Capture the cell that displays the provided text and extract its [X, Y] central coordinate. 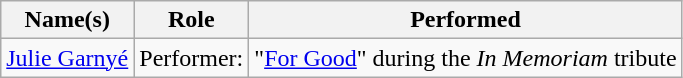
Performer: [192, 58]
Julie Garnyé [68, 58]
"For Good" during the In Memoriam tribute [466, 58]
Role [192, 20]
Performed [466, 20]
Name(s) [68, 20]
